Capture the cell that displays the provided text and extract its [x, y] central coordinate. 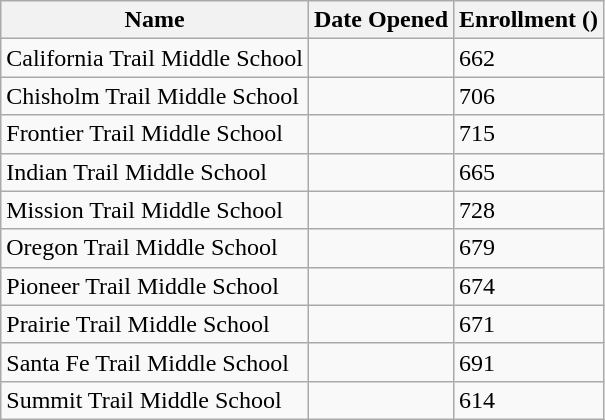
Date Opened [380, 20]
Pioneer Trail Middle School [155, 286]
674 [529, 286]
715 [529, 134]
671 [529, 324]
614 [529, 400]
Summit Trail Middle School [155, 400]
Santa Fe Trail Middle School [155, 362]
California Trail Middle School [155, 58]
Name [155, 20]
Oregon Trail Middle School [155, 248]
Prairie Trail Middle School [155, 324]
728 [529, 210]
662 [529, 58]
706 [529, 96]
Chisholm Trail Middle School [155, 96]
Mission Trail Middle School [155, 210]
665 [529, 172]
Indian Trail Middle School [155, 172]
Enrollment () [529, 20]
691 [529, 362]
679 [529, 248]
Frontier Trail Middle School [155, 134]
